Return [x, y] of the center of cell containing provided text 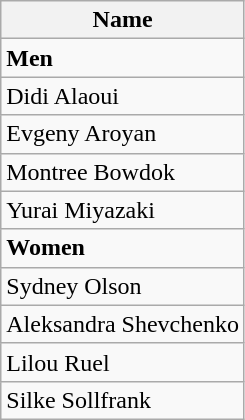
Silke Sollfrank [123, 400]
Name [123, 20]
Montree Bowdok [123, 172]
Sydney Olson [123, 286]
Yurai Miyazaki [123, 210]
Men [123, 58]
Lilou Ruel [123, 362]
Didi Alaoui [123, 96]
Women [123, 248]
Evgeny Aroyan [123, 134]
Aleksandra Shevchenko [123, 324]
